Identify which cell holds the provided text, then report its [X, Y] central coordinate. 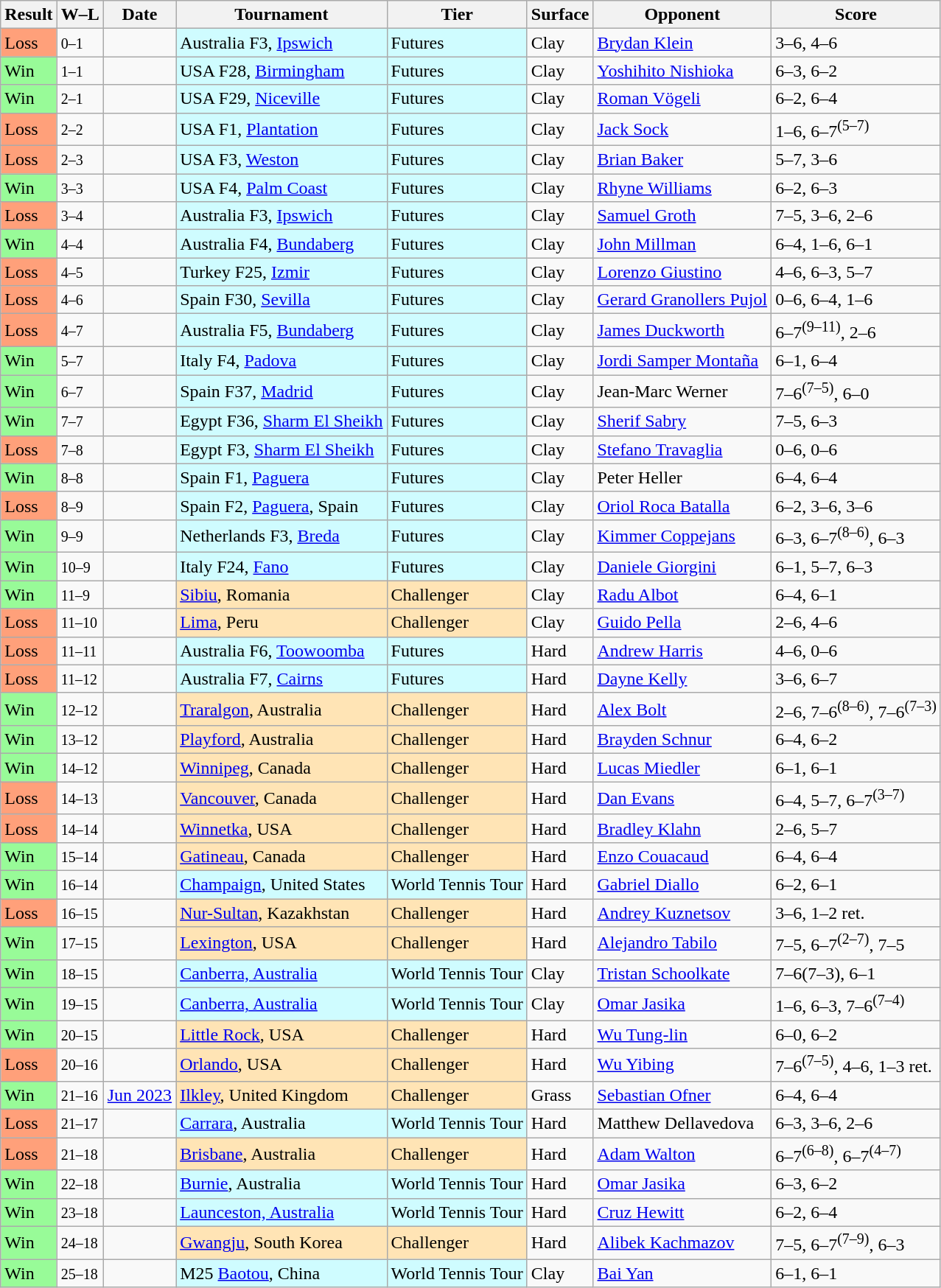
Tier [457, 15]
W–L [80, 15]
4–6 [80, 300]
Stefano Travaglia [682, 449]
8–8 [80, 477]
Spain F30, Sevilla [281, 300]
Peter Heller [682, 477]
Dan Evans [682, 799]
Wu Yibing [682, 1065]
Playford, Australia [281, 740]
Sherif Sabry [682, 421]
Australia F7, Cairns [281, 679]
Andrew Harris [682, 651]
Netherlands F3, Breda [281, 536]
6–3, 3–6, 2–6 [856, 1124]
Oriol Roca Batalla [682, 505]
Alibek Kachmazov [682, 1242]
Grass [560, 1095]
6–1, 6–4 [856, 360]
7–8 [80, 449]
Italy F24, Fano [281, 567]
6–4, 1–6, 6–1 [856, 244]
7–6(7–5), 4–6, 1–3 ret. [856, 1065]
Launceston, Australia [281, 1212]
23–18 [80, 1212]
James Duckworth [682, 330]
Daniele Giorgini [682, 567]
5–7 [80, 360]
3–6, 4–6 [856, 43]
Surface [560, 15]
Samuel Groth [682, 216]
Rhyne Williams [682, 188]
0–6, 0–6 [856, 449]
6–4, 6–1 [856, 595]
Yoshihito Nishioka [682, 71]
Winnetka, USA [281, 828]
8–9 [80, 505]
5–7, 3–6 [856, 160]
Jordi Samper Montaña [682, 360]
Sebastian Ofner [682, 1095]
Spain F37, Madrid [281, 392]
Winnipeg, Canada [281, 768]
4–4 [80, 244]
6–2, 6–1 [856, 885]
Brayden Schnur [682, 740]
Jean-Marc Werner [682, 392]
Gerard Granollers Pujol [682, 300]
Alex Bolt [682, 709]
Dayne Kelly [682, 679]
11–10 [80, 623]
6–7(6–8), 6–7(4–7) [856, 1154]
10–9 [80, 567]
Australia F5, Bundaberg [281, 330]
Brisbane, Australia [281, 1154]
21–16 [80, 1095]
Jack Sock [682, 130]
Adam Walton [682, 1154]
6–7 [80, 392]
Egypt F3, Sharm El Sheikh [281, 449]
Radu Albot [682, 595]
25–18 [80, 1273]
6–1, 5–7, 6–3 [856, 567]
13–12 [80, 740]
Spain F2, Paguera, Spain [281, 505]
2–6, 7–6(8–6), 7–6(7–3) [856, 709]
Burnie, Australia [281, 1184]
14–13 [80, 799]
16–14 [80, 885]
3–4 [80, 216]
Roman Vögeli [682, 99]
11–11 [80, 651]
15–14 [80, 857]
2–1 [80, 99]
Traralgon, Australia [281, 709]
Little Rock, USA [281, 1035]
Brydan Klein [682, 43]
7–5, 3–6, 2–6 [856, 216]
Wu Tung-lin [682, 1035]
USA F4, Palm Coast [281, 188]
Tristan Schoolkate [682, 973]
1–6, 6–7(5–7) [856, 130]
Kimmer Coppejans [682, 536]
John Millman [682, 244]
24–18 [80, 1242]
Brian Baker [682, 160]
Spain F1, Paguera [281, 477]
3–6, 1–2 ret. [856, 913]
Score [856, 15]
7–6(7–5), 6–0 [856, 392]
21–18 [80, 1154]
7–5, 6–7(7–9), 6–3 [856, 1242]
11–12 [80, 679]
Orlando, USA [281, 1065]
Gwangju, South Korea [281, 1242]
2–6, 5–7 [856, 828]
Andrey Kuznetsov [682, 913]
6–2, 6–3 [856, 188]
Matthew Dellavedova [682, 1124]
Opponent [682, 15]
7–5, 6–7(2–7), 7–5 [856, 943]
Vancouver, Canada [281, 799]
USA F29, Niceville [281, 99]
Enzo Couacaud [682, 857]
USA F28, Birmingham [281, 71]
18–15 [80, 973]
Guido Pella [682, 623]
4–7 [80, 330]
0–1 [80, 43]
Sibiu, Romania [281, 595]
4–5 [80, 272]
6–4, 5–7, 6–7(3–7) [856, 799]
3–3 [80, 188]
Egypt F36, Sharm El Sheikh [281, 421]
3–6, 6–7 [856, 679]
7–6(7–3), 6–1 [856, 973]
7–5, 6–3 [856, 421]
2–2 [80, 130]
Date [139, 15]
4–6, 6–3, 5–7 [856, 272]
USA F3, Weston [281, 160]
12–12 [80, 709]
2–3 [80, 160]
Jun 2023 [139, 1095]
Tournament [281, 15]
Lucas Miedler [682, 768]
Champaign, United States [281, 885]
6–2, 3–6, 3–6 [856, 505]
20–15 [80, 1035]
Cruz Hewitt [682, 1212]
Carrara, Australia [281, 1124]
Bradley Klahn [682, 828]
6–4, 6–2 [856, 740]
Gatineau, Canada [281, 857]
4–6, 0–6 [856, 651]
0–6, 6–4, 1–6 [856, 300]
Nur-Sultan, Kazakhstan [281, 913]
Result [29, 15]
17–15 [80, 943]
Bai Yan [682, 1273]
Lexington, USA [281, 943]
6–3, 6–7(8–6), 6–3 [856, 536]
Ilkley, United Kingdom [281, 1095]
19–15 [80, 1004]
Turkey F25, Izmir [281, 272]
Italy F4, Padova [281, 360]
9–9 [80, 536]
Lima, Peru [281, 623]
16–15 [80, 913]
1–6, 6–3, 7–6(7–4) [856, 1004]
14–12 [80, 768]
22–18 [80, 1184]
2–6, 4–6 [856, 623]
20–16 [80, 1065]
Australia F4, Bundaberg [281, 244]
21–17 [80, 1124]
USA F1, Plantation [281, 130]
Alejandro Tabilo [682, 943]
14–14 [80, 828]
6–7(9–11), 2–6 [856, 330]
M25 Baotou, China [281, 1273]
11–9 [80, 595]
7–7 [80, 421]
Australia F6, Toowoomba [281, 651]
Lorenzo Giustino [682, 272]
6–0, 6–2 [856, 1035]
Gabriel Diallo [682, 885]
1–1 [80, 71]
